Locate the cell with the specified text and output its [x, y] center coordinate. 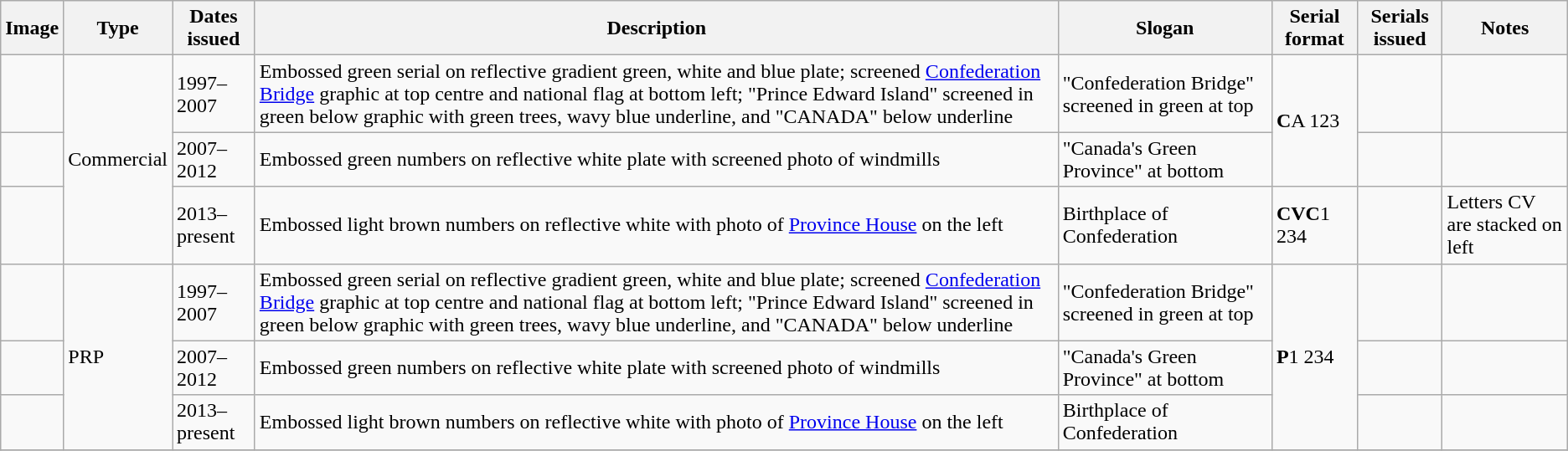
CA 123 [1314, 120]
Letters CV are stacked on left [1504, 225]
Dates issued [214, 28]
Type [118, 28]
P1 234 [1314, 356]
Serial format [1314, 28]
Image [32, 28]
CVC1 234 [1314, 225]
PRP [118, 356]
Description [657, 28]
Slogan [1164, 28]
Commercial [118, 159]
Notes [1504, 28]
Serials issued [1400, 28]
